Determine the [x, y] coordinate at the center of the cell enclosing the given text.  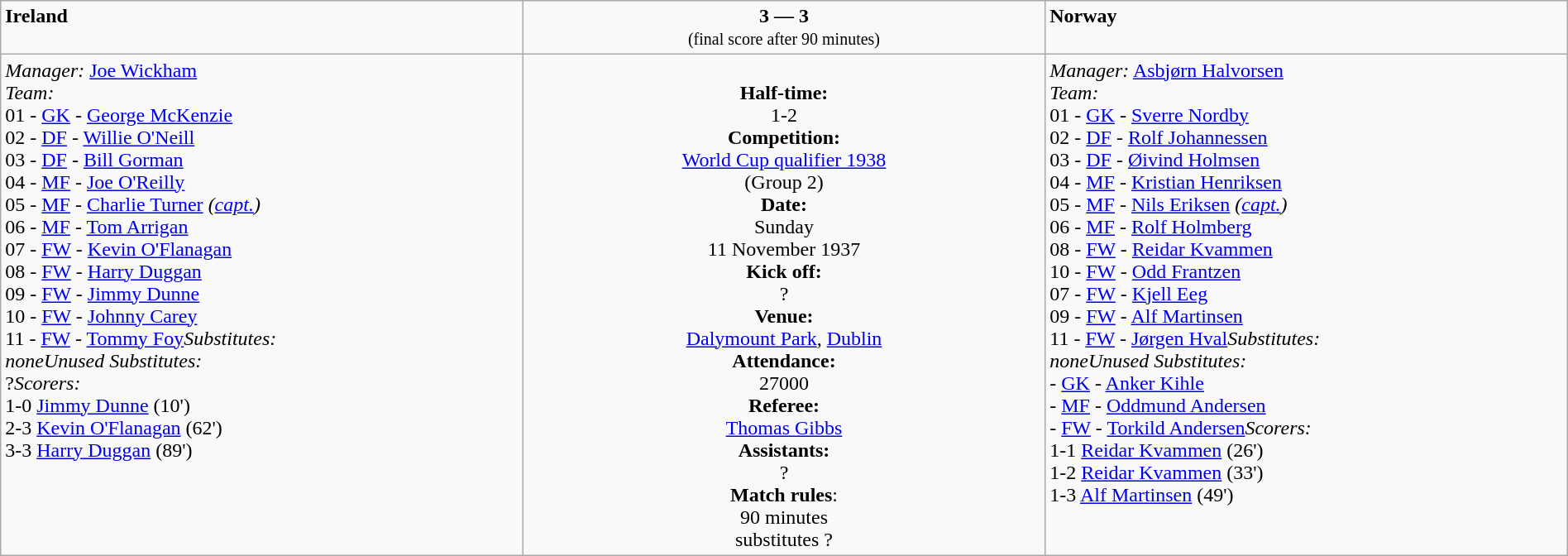
Norway [1307, 28]
Ireland [262, 28]
3 — 3(final score after 90 minutes) [784, 28]
